Return (X, Y) of the center of cell containing provided text 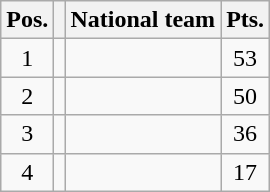
1 (28, 58)
53 (246, 58)
National team (143, 20)
2 (28, 96)
36 (246, 134)
50 (246, 96)
17 (246, 172)
Pos. (28, 20)
4 (28, 172)
Pts. (246, 20)
3 (28, 134)
